Scan for the cell matching the given text and deliver its [X, Y] coordinate at center. 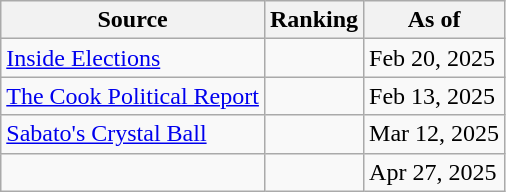
Source [133, 20]
Apr 27, 2025 [434, 172]
Feb 13, 2025 [434, 96]
As of [434, 20]
Feb 20, 2025 [434, 58]
Ranking [314, 20]
The Cook Political Report [133, 96]
Sabato's Crystal Ball [133, 134]
Inside Elections [133, 58]
Mar 12, 2025 [434, 134]
